Pinpoint the cell where the given text exists, returning its [x, y] midpoint coordinate. 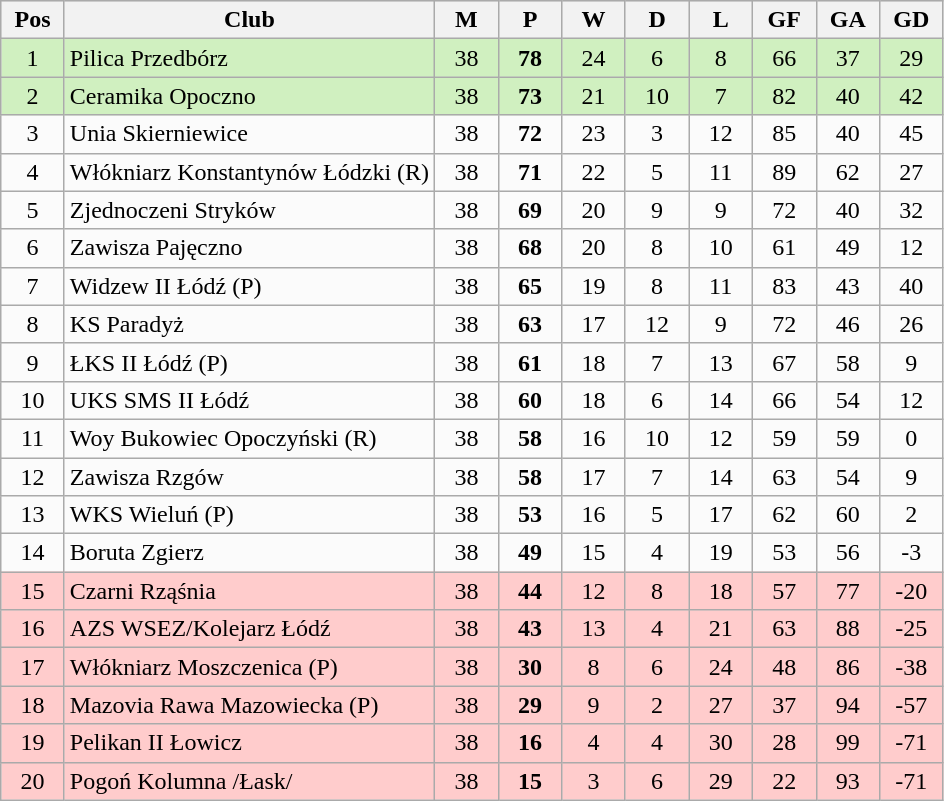
48 [784, 667]
88 [848, 629]
56 [848, 553]
73 [530, 96]
28 [784, 743]
Pilica Przedbórz [249, 58]
Włókniarz Konstantynów Łódzki (R) [249, 172]
Club [249, 20]
GA [848, 20]
Unia Skierniewice [249, 134]
23 [594, 134]
Widzew II Łódź (P) [249, 286]
46 [848, 324]
Ceramika Opoczno [249, 96]
85 [784, 134]
86 [848, 667]
Czarni Rząśnia [249, 591]
Pogoń Kolumna /Łask/ [249, 781]
-38 [912, 667]
93 [848, 781]
83 [784, 286]
69 [530, 210]
P [530, 20]
-57 [912, 705]
Zawisza Pajęczno [249, 248]
UKS SMS II Łódź [249, 400]
L [721, 20]
M [467, 20]
Woy Bukowiec Opoczyński (R) [249, 438]
71 [530, 172]
Zawisza Rzgów [249, 477]
45 [912, 134]
Mazovia Rawa Mazowiecka (P) [249, 705]
GD [912, 20]
42 [912, 96]
Pelikan II Łowicz [249, 743]
KS Paradyż [249, 324]
82 [784, 96]
89 [784, 172]
-20 [912, 591]
ŁKS II Łódź (P) [249, 362]
-3 [912, 553]
1 [33, 58]
65 [530, 286]
Pos [33, 20]
94 [848, 705]
Boruta Zgierz [249, 553]
44 [530, 591]
AZS WSEZ/Kolejarz Łódź [249, 629]
GF [784, 20]
26 [912, 324]
WKS Wieluń (P) [249, 515]
32 [912, 210]
67 [784, 362]
57 [784, 591]
W [594, 20]
0 [912, 438]
Włókniarz Moszczenica (P) [249, 667]
99 [848, 743]
68 [530, 248]
-25 [912, 629]
78 [530, 58]
77 [848, 591]
D [657, 20]
Zjednoczeni Stryków [249, 210]
